Locate the cell with the specified text and output its [x, y] center coordinate. 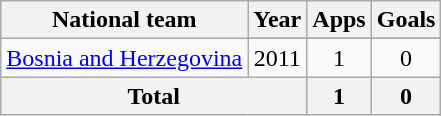
Year [278, 20]
Total [154, 96]
Goals [406, 20]
Bosnia and Herzegovina [124, 58]
National team [124, 20]
2011 [278, 58]
Apps [339, 20]
